Capture the cell that displays the provided text and extract its (x, y) central coordinate. 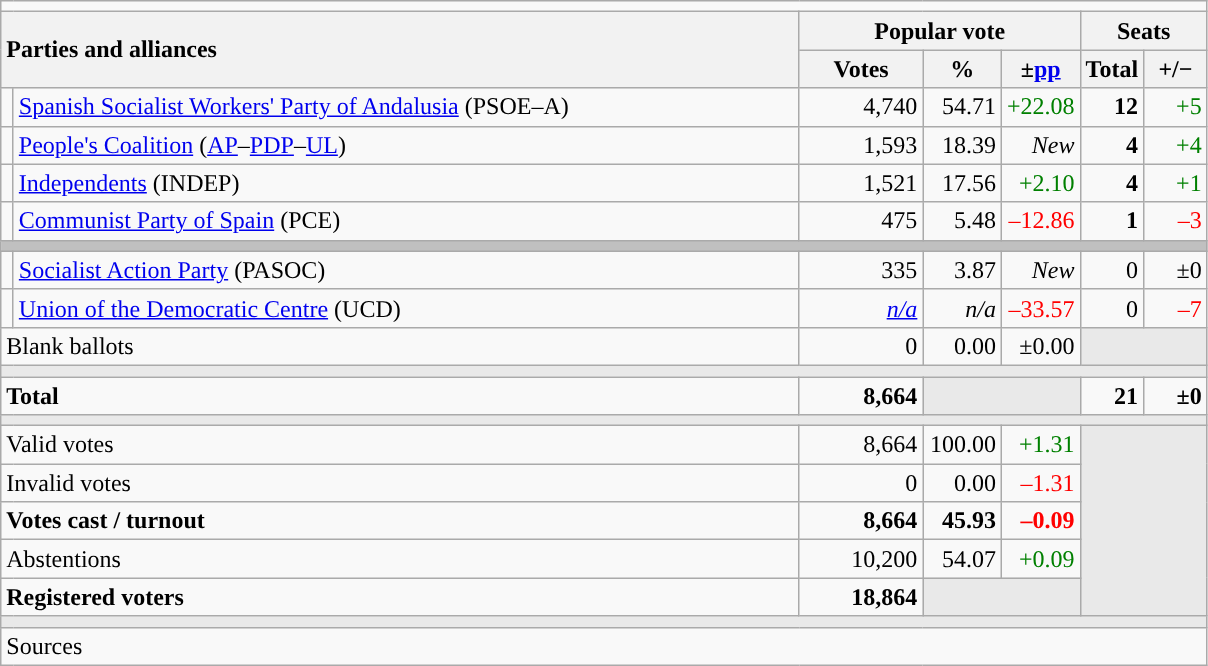
Blank ballots (400, 346)
±pp (1040, 69)
+0.09 (1040, 559)
45.93 (962, 521)
Votes cast / turnout (400, 521)
+/− (1176, 69)
–3 (1176, 221)
±0.00 (1040, 346)
475 (861, 221)
1 (1112, 221)
3.87 (962, 270)
Spanish Socialist Workers' Party of Andalusia (PSOE–A) (406, 107)
54.07 (962, 559)
Socialist Action Party (PASOC) (406, 270)
+1 (1176, 183)
–1.31 (1040, 483)
Votes (861, 69)
–33.57 (1040, 308)
% (962, 69)
Sources (604, 646)
1,593 (861, 145)
–12.86 (1040, 221)
100.00 (962, 445)
Seats (1144, 31)
12 (1112, 107)
4,740 (861, 107)
+5 (1176, 107)
1,521 (861, 183)
10,200 (861, 559)
Invalid votes (400, 483)
–7 (1176, 308)
5.48 (962, 221)
54.71 (962, 107)
18.39 (962, 145)
335 (861, 270)
Abstentions (400, 559)
Parties and alliances (400, 50)
17.56 (962, 183)
–0.09 (1040, 521)
Union of the Democratic Centre (UCD) (406, 308)
Communist Party of Spain (PCE) (406, 221)
+2.10 (1040, 183)
18,864 (861, 597)
+1.31 (1040, 445)
Registered voters (400, 597)
+22.08 (1040, 107)
Independents (INDEP) (406, 183)
+4 (1176, 145)
Popular vote (940, 31)
21 (1112, 395)
Valid votes (400, 445)
People's Coalition (AP–PDP–UL) (406, 145)
